Pinpoint the cell where the given text exists, returning its (x, y) midpoint coordinate. 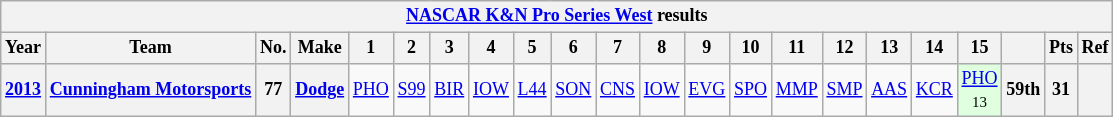
Team (150, 48)
Pts (1062, 48)
SON (574, 90)
NASCAR K&N Pro Series West results (557, 16)
9 (707, 48)
Ref (1095, 48)
Make (320, 48)
CNS (618, 90)
10 (751, 48)
59th (1024, 90)
5 (532, 48)
KCR (934, 90)
BIR (450, 90)
8 (662, 48)
2013 (24, 90)
S99 (412, 90)
Cunningham Motorsports (150, 90)
1 (370, 48)
PHO13 (980, 90)
Year (24, 48)
3 (450, 48)
PHO (370, 90)
MMP (796, 90)
Dodge (320, 90)
L44 (532, 90)
14 (934, 48)
SMP (844, 90)
15 (980, 48)
11 (796, 48)
6 (574, 48)
77 (274, 90)
7 (618, 48)
12 (844, 48)
4 (492, 48)
31 (1062, 90)
AAS (890, 90)
13 (890, 48)
2 (412, 48)
SPO (751, 90)
No. (274, 48)
EVG (707, 90)
